Provide the (x, y) coordinate of the cell's center where the given text is located.  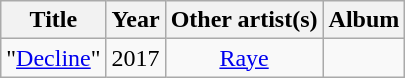
Year (136, 20)
Raye (244, 58)
"Decline" (54, 58)
Title (54, 20)
Album (364, 20)
Other artist(s) (244, 20)
2017 (136, 58)
